Scan for the cell matching the given text and deliver its (x, y) coordinate at center. 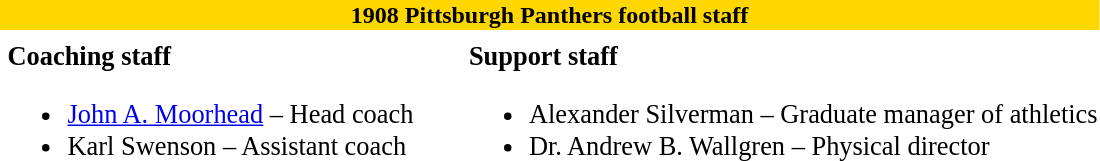
1908 Pittsburgh Panthers football staff (550, 15)
